From the cell containing the given text, extract its center point as (x, y) coordinate. 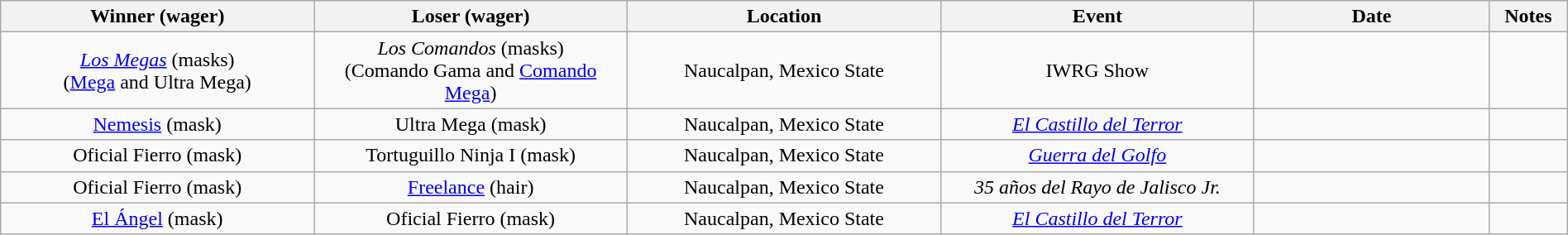
Location (784, 17)
35 años del Rayo de Jalisco Jr. (1097, 187)
IWRG Show (1097, 70)
Freelance (hair) (471, 187)
Date (1371, 17)
Tortuguillo Ninja I (mask) (471, 156)
Event (1097, 17)
Nemesis (mask) (157, 124)
El Ángel (mask) (157, 218)
Guerra del Golfo (1097, 156)
Winner (wager) (157, 17)
Los Megas (masks)(Mega and Ultra Mega) (157, 70)
Los Comandos (masks)(Comando Gama and Comando Mega) (471, 70)
Ultra Mega (mask) (471, 124)
Notes (1528, 17)
Loser (wager) (471, 17)
